Determine the [x, y] coordinate at the center of the cell enclosing the given text.  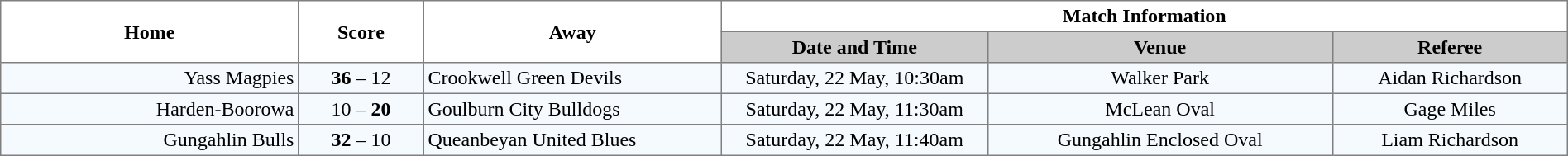
Match Information [1145, 17]
Liam Richardson [1450, 140]
McLean Oval [1159, 109]
36 – 12 [361, 78]
Saturday, 22 May, 10:30am [854, 78]
Gungahlin Bulls [150, 140]
Away [572, 31]
Saturday, 22 May, 11:30am [854, 109]
Home [150, 31]
Walker Park [1159, 78]
Saturday, 22 May, 11:40am [854, 140]
10 – 20 [361, 109]
Crookwell Green Devils [572, 78]
32 – 10 [361, 140]
Date and Time [854, 47]
Referee [1450, 47]
Yass Magpies [150, 78]
Score [361, 31]
Aidan Richardson [1450, 78]
Gungahlin Enclosed Oval [1159, 140]
Queanbeyan United Blues [572, 140]
Goulburn City Bulldogs [572, 109]
Venue [1159, 47]
Gage Miles [1450, 109]
Harden-Boorowa [150, 109]
